Provide the [X, Y] coordinate of the cell's center where the given text is located.  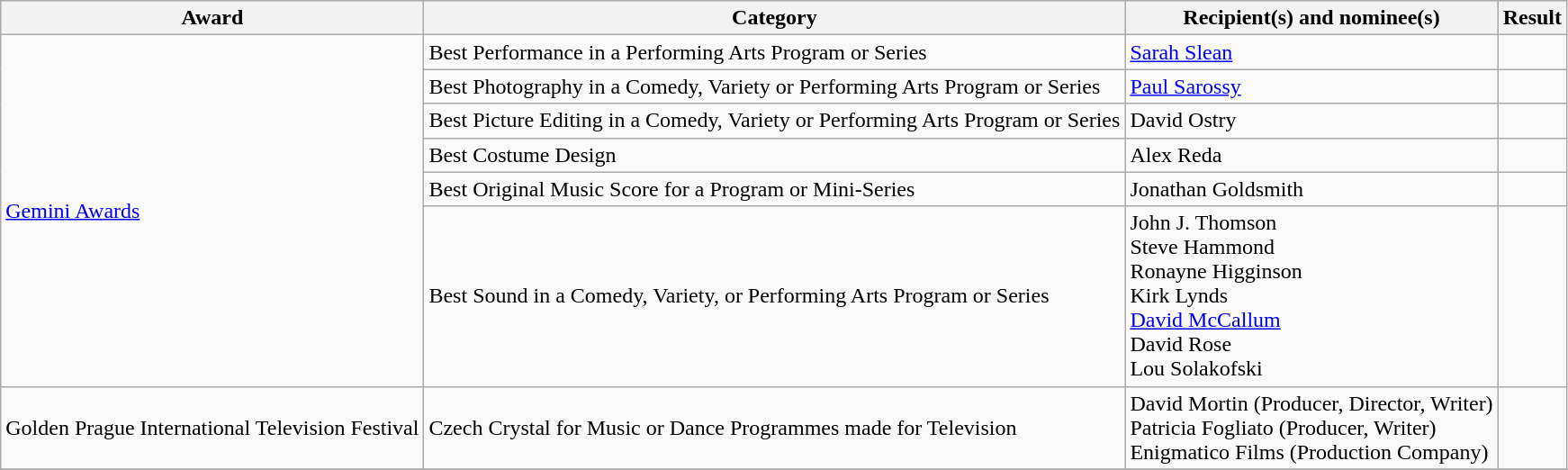
Paul Sarossy [1311, 86]
Sarah Slean [1311, 52]
Gemini Awards [212, 211]
Category [774, 18]
Best Photography in a Comedy, Variety or Performing Arts Program or Series [774, 86]
Award [212, 18]
John J. ThomsonSteve HammondRonayne HigginsonKirk LyndsDavid McCallumDavid RoseLou Solakofski [1311, 296]
Czech Crystal for Music or Dance Programmes made for Television [774, 428]
Result [1532, 18]
David Ostry [1311, 121]
Jonathan Goldsmith [1311, 189]
Alex Reda [1311, 155]
David Mortin (Producer, Director, Writer)Patricia Fogliato (Producer, Writer)Enigmatico Films (Production Company) [1311, 428]
Best Sound in a Comedy, Variety, or Performing Arts Program or Series [774, 296]
Best Costume Design [774, 155]
Recipient(s) and nominee(s) [1311, 18]
Best Performance in a Performing Arts Program or Series [774, 52]
Best Picture Editing in a Comedy, Variety or Performing Arts Program or Series [774, 121]
Golden Prague International Television Festival [212, 428]
Best Original Music Score for a Program or Mini-Series [774, 189]
